Extract the (x, y) coordinate from the center of the cell holding the provided text.  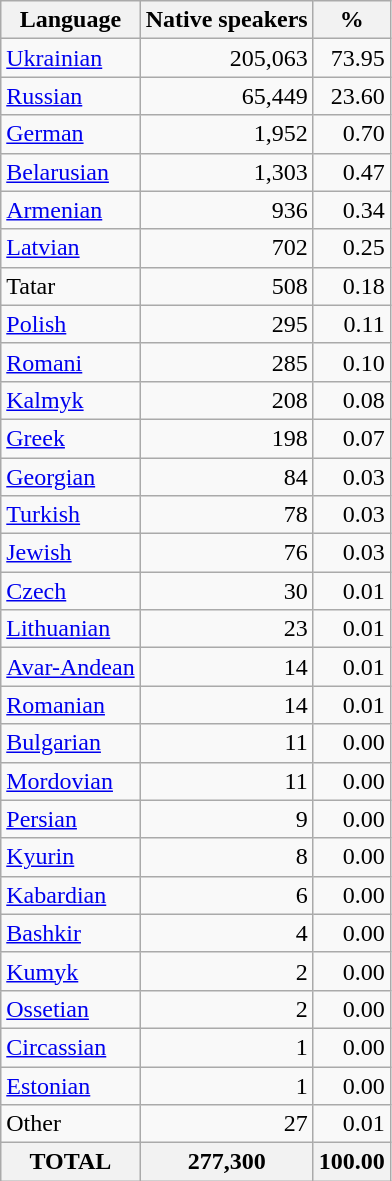
Ossetian (70, 1009)
% (352, 20)
Other (70, 1124)
8 (226, 857)
1,303 (226, 172)
Armenian (70, 210)
Avar-Andean (70, 667)
Czech (70, 591)
Romani (70, 362)
23.60 (352, 96)
1,952 (226, 134)
Language (70, 20)
Ukrainian (70, 58)
0.10 (352, 362)
Kumyk (70, 971)
936 (226, 210)
84 (226, 477)
65,449 (226, 96)
Kyurin (70, 857)
Bashkir (70, 933)
German (70, 134)
100.00 (352, 1162)
Belarusian (70, 172)
0.18 (352, 286)
Romanian (70, 705)
Circassian (70, 1047)
0.08 (352, 400)
Greek (70, 438)
78 (226, 515)
27 (226, 1124)
Native speakers (226, 20)
285 (226, 362)
23 (226, 629)
73.95 (352, 58)
0.34 (352, 210)
295 (226, 324)
205,063 (226, 58)
Estonian (70, 1085)
Georgian (70, 477)
Russian (70, 96)
Jewish (70, 553)
508 (226, 286)
Turkish (70, 515)
277,300 (226, 1162)
Kabardian (70, 895)
Lithuanian (70, 629)
0.11 (352, 324)
208 (226, 400)
Polish (70, 324)
702 (226, 248)
0.47 (352, 172)
Kalmyk (70, 400)
198 (226, 438)
4 (226, 933)
6 (226, 895)
0.25 (352, 248)
TOTAL (70, 1162)
Persian (70, 819)
76 (226, 553)
30 (226, 591)
Mordovian (70, 781)
Bulgarian (70, 743)
0.70 (352, 134)
9 (226, 819)
Latvian (70, 248)
0.07 (352, 438)
Tatar (70, 286)
